From the cell containing the given text, extract its center point as (X, Y) coordinate. 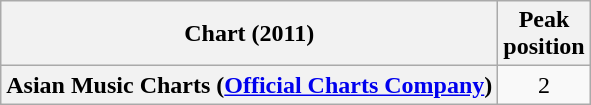
Peakposition (544, 34)
Chart (2011) (250, 34)
Asian Music Charts (Official Charts Company) (250, 85)
2 (544, 85)
